Extract the (X, Y) coordinate from the center of the cell holding the provided text.  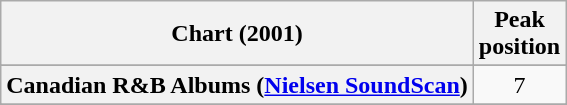
Peakposition (519, 34)
7 (519, 85)
Canadian R&B Albums (Nielsen SoundScan) (238, 85)
Chart (2001) (238, 34)
